Return the [x, y] coordinate for the center point of the cell that contains the specified text.  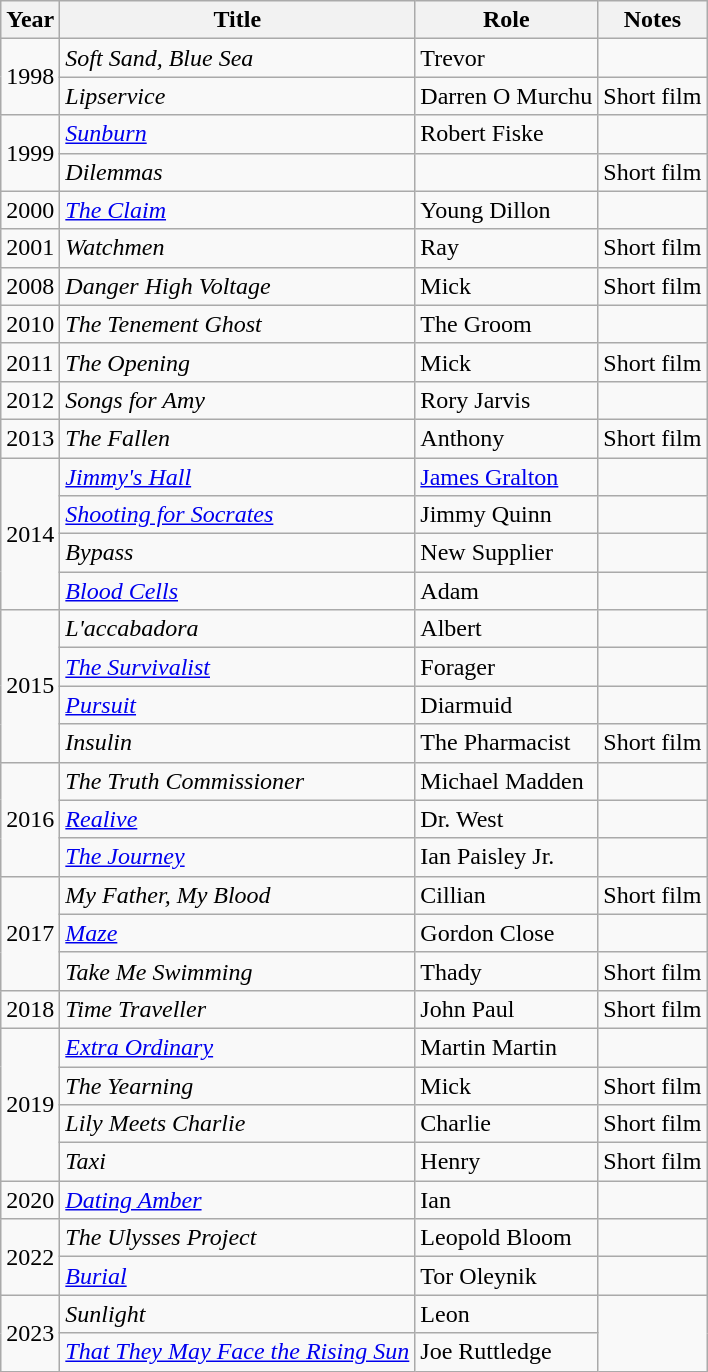
1999 [30, 153]
Leopold Bloom [506, 1238]
The Ulysses Project [238, 1238]
The Journey [238, 857]
Ian Paisley Jr. [506, 857]
The Truth Commissioner [238, 781]
Dating Amber [238, 1200]
Year [30, 20]
Forager [506, 667]
Jimmy's Hall [238, 477]
Blood Cells [238, 591]
2001 [30, 248]
Michael Madden [506, 781]
2000 [30, 210]
Darren O Murchu [506, 96]
Notes [652, 20]
Robert Fiske [506, 134]
Pursuit [238, 705]
Albert [506, 629]
2016 [30, 819]
Adam [506, 591]
Lily Meets Charlie [238, 1124]
2010 [30, 324]
2017 [30, 933]
The Groom [506, 324]
Shooting for Socrates [238, 515]
Lipservice [238, 96]
2014 [30, 534]
Henry [506, 1162]
Ian [506, 1200]
2012 [30, 400]
My Father, My Blood [238, 895]
Danger High Voltage [238, 286]
Leon [506, 1314]
Martin Martin [506, 1047]
That They May Face the Rising Sun [238, 1352]
Maze [238, 933]
2023 [30, 1333]
John Paul [506, 1009]
Songs for Amy [238, 400]
The Claim [238, 210]
Time Traveller [238, 1009]
2015 [30, 686]
Title [238, 20]
Taxi [238, 1162]
2013 [30, 438]
Watchmen [238, 248]
Realive [238, 819]
Bypass [238, 553]
2011 [30, 362]
2020 [30, 1200]
Tor Oleynik [506, 1276]
Dilemmas [238, 172]
Extra Ordinary [238, 1047]
Take Me Swimming [238, 971]
Sunburn [238, 134]
Insulin [238, 743]
Joe Ruttledge [506, 1352]
Charlie [506, 1124]
Jimmy Quinn [506, 515]
The Opening [238, 362]
Rory Jarvis [506, 400]
2019 [30, 1104]
The Survivalist [238, 667]
Young Dillon [506, 210]
L'accabadora [238, 629]
Dr. West [506, 819]
Ray [506, 248]
2022 [30, 1257]
The Pharmacist [506, 743]
Thady [506, 971]
Soft Sand, Blue Sea [238, 58]
2008 [30, 286]
Trevor [506, 58]
The Yearning [238, 1085]
Diarmuid [506, 705]
The Tenement Ghost [238, 324]
The Fallen [238, 438]
James Gralton [506, 477]
Cillian [506, 895]
Anthony [506, 438]
Gordon Close [506, 933]
Role [506, 20]
Burial [238, 1276]
Sunlight [238, 1314]
1998 [30, 77]
New Supplier [506, 553]
2018 [30, 1009]
